For the text-containing cell, return its midpoint in (X, Y) coordinate format. 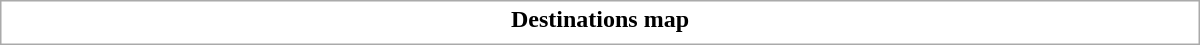
Destinations map (600, 19)
